Output the (x, y) coordinate of the center of the cell containing the given text.  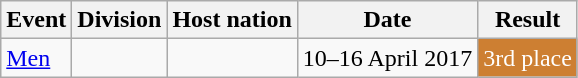
Event (36, 20)
Host nation (232, 20)
Division (120, 20)
Result (528, 20)
10–16 April 2017 (387, 58)
3rd place (528, 58)
Men (36, 58)
Date (387, 20)
